Output the (x, y) coordinate of the center of the cell containing the given text.  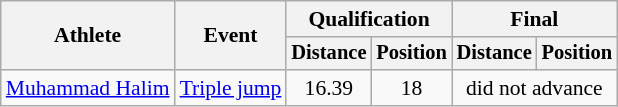
Muhammad Halim (88, 88)
16.39 (328, 88)
Athlete (88, 36)
Event (231, 36)
18 (411, 88)
Final (534, 19)
Qualification (368, 19)
did not advance (534, 88)
Triple jump (231, 88)
